Find where the given text appears and provide that cell's center as [x, y] coordinate. 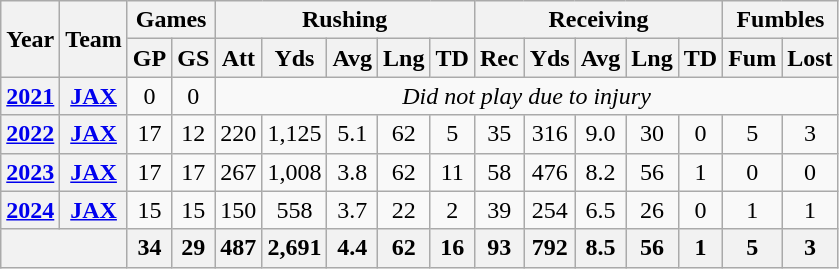
58 [499, 172]
8.5 [600, 248]
Receiving [598, 20]
GP [149, 58]
8.2 [600, 172]
Did not play due to injury [526, 96]
GS [194, 58]
22 [404, 210]
29 [194, 248]
Rushing [345, 20]
220 [238, 134]
316 [550, 134]
476 [550, 172]
9.0 [600, 134]
39 [499, 210]
Games [170, 20]
2023 [30, 172]
26 [652, 210]
3.8 [352, 172]
12 [194, 134]
2024 [30, 210]
792 [550, 248]
Fumbles [780, 20]
Year [30, 39]
558 [294, 210]
Lost [810, 58]
267 [238, 172]
4.4 [352, 248]
254 [550, 210]
11 [452, 172]
150 [238, 210]
Fum [752, 58]
2,691 [294, 248]
1,125 [294, 134]
Team [94, 39]
1,008 [294, 172]
93 [499, 248]
6.5 [600, 210]
2 [452, 210]
35 [499, 134]
Att [238, 58]
2021 [30, 96]
16 [452, 248]
2022 [30, 134]
5.1 [352, 134]
34 [149, 248]
Rec [499, 58]
487 [238, 248]
30 [652, 134]
3.7 [352, 210]
